Pinpoint the cell where the given text exists, returning its (x, y) midpoint coordinate. 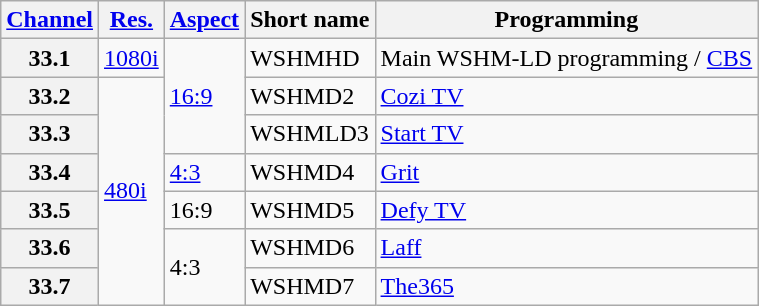
33.7 (50, 286)
Laff (566, 248)
Grit (566, 172)
Res. (132, 20)
33.3 (50, 134)
WSHMLD3 (310, 134)
33.2 (50, 96)
1080i (132, 58)
33.4 (50, 172)
33.1 (50, 58)
WSHMD4 (310, 172)
WSHMD2 (310, 96)
Defy TV (566, 210)
Start TV (566, 134)
33.5 (50, 210)
480i (132, 191)
WSHMHD (310, 58)
The365 (566, 286)
33.6 (50, 248)
Main WSHM-LD programming / CBS (566, 58)
Aspect (204, 20)
Cozi TV (566, 96)
Channel (50, 20)
WSHMD5 (310, 210)
Short name (310, 20)
WSHMD6 (310, 248)
WSHMD7 (310, 286)
Programming (566, 20)
